For the text-containing cell, return its midpoint in [X, Y] coordinate format. 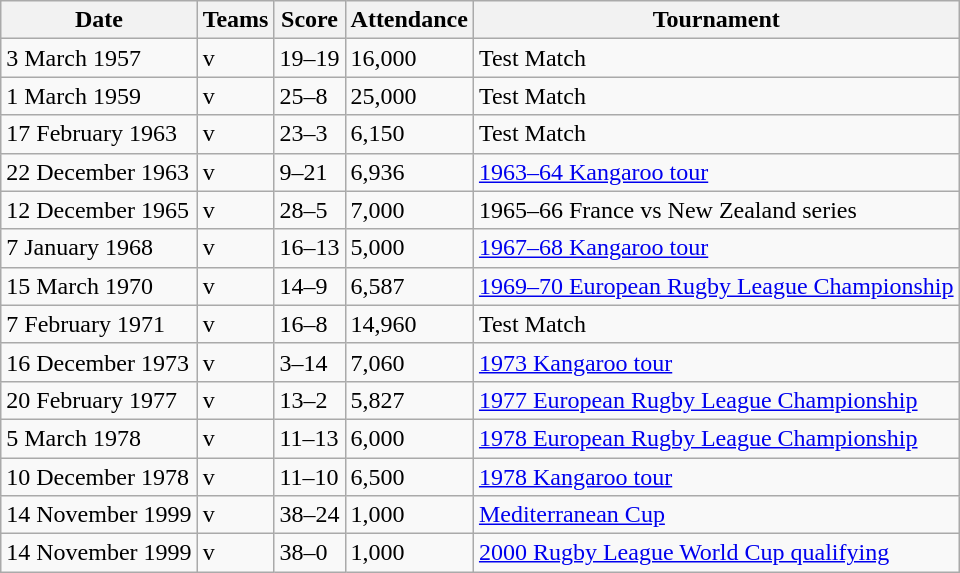
10 December 1978 [99, 477]
6,500 [409, 477]
15 March 1970 [99, 286]
19–19 [310, 58]
1978 European Rugby League Championship [716, 438]
6,587 [409, 286]
28–5 [310, 210]
3 March 1957 [99, 58]
7 February 1971 [99, 324]
5,000 [409, 248]
Teams [236, 20]
25,000 [409, 96]
38–0 [310, 553]
1978 Kangaroo tour [716, 477]
7 January 1968 [99, 248]
7,000 [409, 210]
1963–64 Kangaroo tour [716, 172]
5,827 [409, 400]
7,060 [409, 362]
6,000 [409, 438]
13–2 [310, 400]
1969–70 European Rugby League Championship [716, 286]
14–9 [310, 286]
Attendance [409, 20]
1967–68 Kangaroo tour [716, 248]
17 February 1963 [99, 134]
Mediterranean Cup [716, 515]
1977 European Rugby League Championship [716, 400]
16,000 [409, 58]
1965–66 France vs New Zealand series [716, 210]
16 December 1973 [99, 362]
6,936 [409, 172]
16–8 [310, 324]
11–10 [310, 477]
1 March 1959 [99, 96]
20 February 1977 [99, 400]
12 December 1965 [99, 210]
Date [99, 20]
38–24 [310, 515]
9–21 [310, 172]
1973 Kangaroo tour [716, 362]
14,960 [409, 324]
6,150 [409, 134]
23–3 [310, 134]
5 March 1978 [99, 438]
22 December 1963 [99, 172]
Score [310, 20]
3–14 [310, 362]
16–13 [310, 248]
Tournament [716, 20]
25–8 [310, 96]
11–13 [310, 438]
2000 Rugby League World Cup qualifying [716, 553]
